Output the [x, y] coordinate of the center of the cell containing the given text.  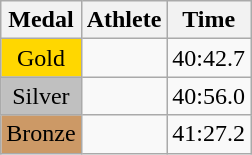
Time [209, 20]
Silver [41, 96]
40:56.0 [209, 96]
Athlete [124, 20]
41:27.2 [209, 134]
Medal [41, 20]
Bronze [41, 134]
40:42.7 [209, 58]
Gold [41, 58]
